Return [X, Y] of the center of cell containing provided text 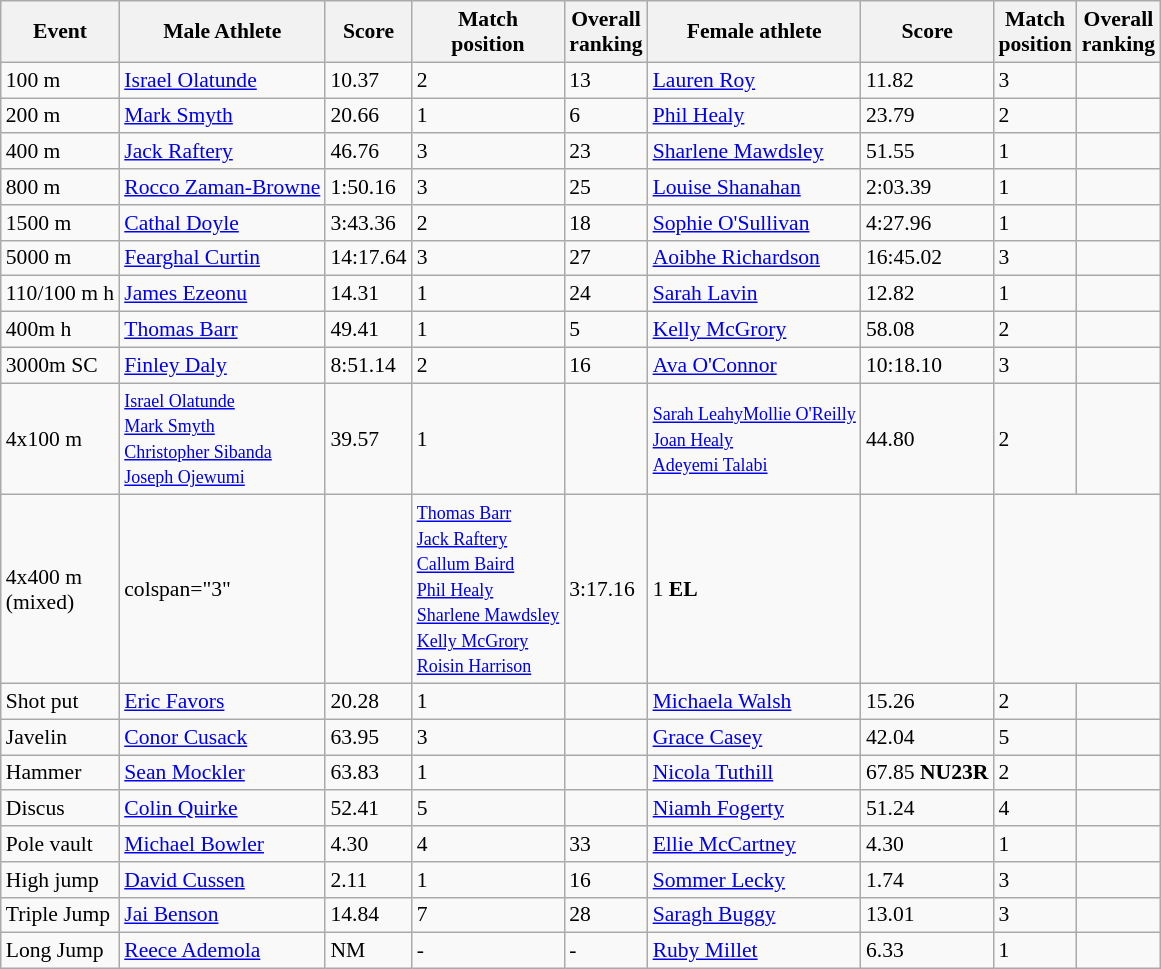
Sarah LeahyMollie O'ReillyJoan HealyAdeyemi Talabi [754, 439]
Jack Raftery [222, 152]
Long Jump [60, 951]
51.55 [927, 152]
Cathal Doyle [222, 223]
23.79 [927, 116]
High jump [60, 880]
3000m SC [60, 365]
Thomas Barr [222, 330]
20.28 [368, 702]
44.80 [927, 439]
1:50.16 [368, 187]
18 [606, 223]
Michael Bowler [222, 844]
Discus [60, 809]
3:43.36 [368, 223]
Ava O'Connor [754, 365]
51.24 [927, 809]
20.66 [368, 116]
8:51.14 [368, 365]
1500 m [60, 223]
33 [606, 844]
67.85 NU23R [927, 773]
13.01 [927, 915]
Javelin [60, 737]
110/100 m h [60, 294]
16:45.02 [927, 258]
Phil Healy [754, 116]
Ellie McCartney [754, 844]
24 [606, 294]
Eric Favors [222, 702]
Pole vault [60, 844]
4x100 m [60, 439]
28 [606, 915]
5000 m [60, 258]
14:17.64 [368, 258]
58.08 [927, 330]
Colin Quirke [222, 809]
100 m [60, 80]
Rocco Zaman-Browne [222, 187]
Sophie O'Sullivan [754, 223]
3:17.16 [606, 590]
Female athlete [754, 32]
Kelly McGrory [754, 330]
12.82 [927, 294]
27 [606, 258]
Niamh Fogerty [754, 809]
11.82 [927, 80]
400 m [60, 152]
Nicola Tuthill [754, 773]
2:03.39 [927, 187]
David Cussen [222, 880]
Ruby Millet [754, 951]
400m h [60, 330]
Lauren Roy [754, 80]
10.37 [368, 80]
Hammer [60, 773]
7 [488, 915]
Jai Benson [222, 915]
Sean Mockler [222, 773]
1 EL [754, 590]
Michaela Walsh [754, 702]
Israel OlatundeMark SmythChristopher SibandaJoseph Ojewumi [222, 439]
Event [60, 32]
NM [368, 951]
Aoibhe Richardson [754, 258]
6.33 [927, 951]
Thomas BarrJack RafteryCallum BairdPhil HealySharlene MawdsleyKelly McGroryRoisin Harrison [488, 590]
2.11 [368, 880]
Mark Smyth [222, 116]
Reece Ademola [222, 951]
Male Athlete [222, 32]
Grace Casey [754, 737]
49.41 [368, 330]
200 m [60, 116]
63.83 [368, 773]
42.04 [927, 737]
1.74 [927, 880]
Sommer Lecky [754, 880]
Louise Shanahan [754, 187]
13 [606, 80]
25 [606, 187]
23 [606, 152]
14.31 [368, 294]
Triple Jump [60, 915]
Sharlene Mawdsley [754, 152]
Conor Cusack [222, 737]
colspan="3" [222, 590]
Fearghal Curtin [222, 258]
Finley Daly [222, 365]
10:18.10 [927, 365]
800 m [60, 187]
6 [606, 116]
63.95 [368, 737]
14.84 [368, 915]
4x400 m(mixed) [60, 590]
Sarah Lavin [754, 294]
4:27.96 [927, 223]
Israel Olatunde [222, 80]
Saragh Buggy [754, 915]
39.57 [368, 439]
15.26 [927, 702]
52.41 [368, 809]
46.76 [368, 152]
James Ezeonu [222, 294]
Shot put [60, 702]
